Detect which cell encompasses the target text, then output its [x, y] center coordinate. 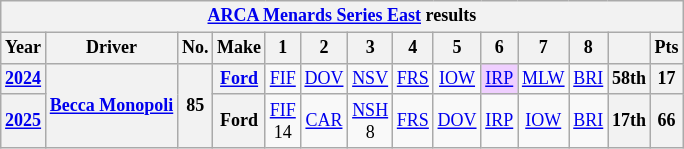
85 [196, 106]
2 [324, 48]
Driver [111, 48]
Make [240, 48]
58th [630, 78]
5 [457, 48]
6 [500, 48]
FIF14 [282, 121]
17 [666, 78]
4 [412, 48]
8 [588, 48]
Year [24, 48]
CAR [324, 121]
7 [544, 48]
NSH8 [370, 121]
2024 [24, 78]
FIF [282, 78]
1 [282, 48]
17th [630, 121]
ARCA Menards Series East results [342, 16]
No. [196, 48]
Pts [666, 48]
2025 [24, 121]
Becca Monopoli [111, 106]
66 [666, 121]
3 [370, 48]
MLW [544, 78]
NSV [370, 78]
